For the text-containing cell, return its midpoint in [x, y] coordinate format. 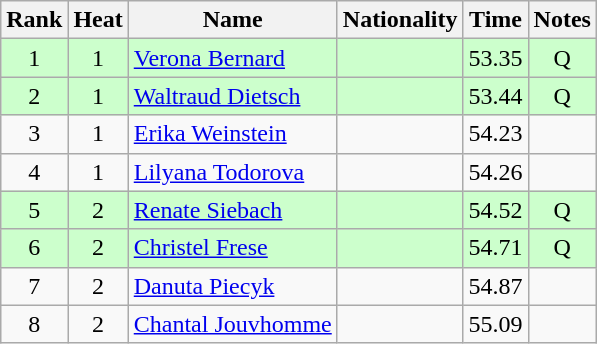
Erika Weinstein [232, 134]
8 [34, 324]
3 [34, 134]
Verona Bernard [232, 58]
Name [232, 20]
54.52 [496, 210]
Renate Siebach [232, 210]
53.44 [496, 96]
Notes [562, 20]
54.87 [496, 286]
4 [34, 172]
Time [496, 20]
54.26 [496, 172]
6 [34, 248]
Nationality [400, 20]
54.23 [496, 134]
53.35 [496, 58]
Rank [34, 20]
Christel Frese [232, 248]
Heat [98, 20]
54.71 [496, 248]
Chantal Jouvhomme [232, 324]
Waltraud Dietsch [232, 96]
Danuta Piecyk [232, 286]
5 [34, 210]
Lilyana Todorova [232, 172]
7 [34, 286]
55.09 [496, 324]
